Identify which cell holds the provided text, then report its (x, y) central coordinate. 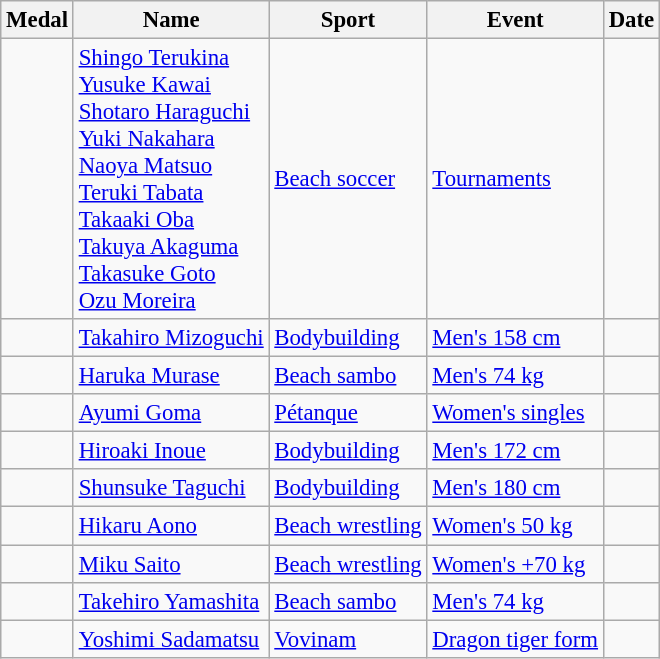
Hiroaki Inoue (171, 451)
Medal (38, 20)
Haruka Murase (171, 376)
Name (171, 20)
Date (631, 20)
Event (515, 20)
Shingo TerukinaYusuke KawaiShotaro HaraguchiYuki NakaharaNaoya MatsuoTeruki TabataTakaaki ObaTakuya AkagumaTakasuke GotoOzu Moreira (171, 180)
Women's singles (515, 413)
Shunsuke Taguchi (171, 489)
Men's 180 cm (515, 489)
Dragon tiger form (515, 639)
Sport (348, 20)
Takehiro Yamashita (171, 601)
Beach soccer (348, 180)
Ayumi Goma (171, 413)
Vovinam (348, 639)
Men's 158 cm (515, 338)
Tournaments (515, 180)
Women's 50 kg (515, 526)
Hikaru Aono (171, 526)
Yoshimi Sadamatsu (171, 639)
Takahiro Mizoguchi (171, 338)
Men's 172 cm (515, 451)
Women's +70 kg (515, 564)
Miku Saito (171, 564)
Pétanque (348, 413)
